Pinpoint the cell where the given text exists, returning its [X, Y] midpoint coordinate. 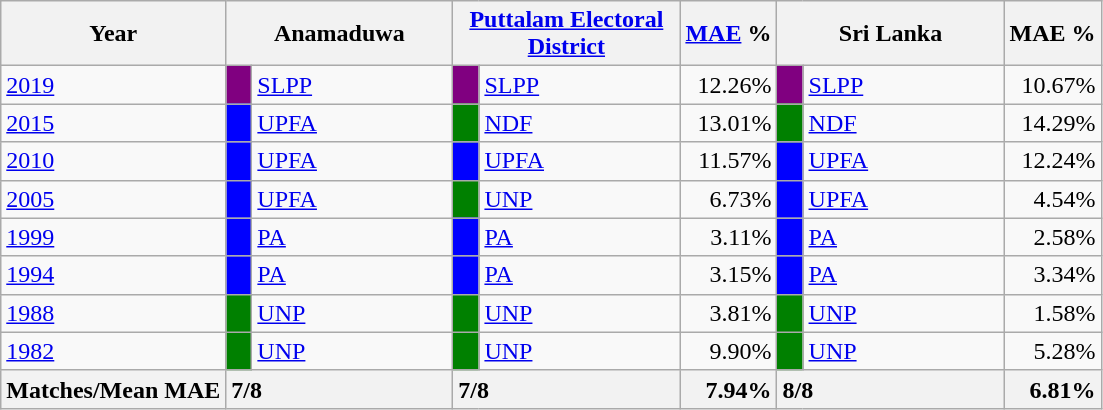
3.11% [728, 237]
1999 [114, 237]
1988 [114, 313]
8/8 [890, 389]
10.67% [1052, 85]
2010 [114, 161]
Matches/Mean MAE [114, 389]
7.94% [728, 389]
3.81% [728, 313]
13.01% [728, 123]
Sri Lanka [890, 34]
2.58% [1052, 237]
2005 [114, 199]
3.15% [728, 275]
3.34% [1052, 275]
Year [114, 34]
11.57% [728, 161]
2019 [114, 85]
12.26% [728, 85]
1982 [114, 351]
12.24% [1052, 161]
Puttalam Electoral District [566, 34]
6.81% [1052, 389]
6.73% [728, 199]
1.58% [1052, 313]
9.90% [728, 351]
5.28% [1052, 351]
14.29% [1052, 123]
Anamaduwa [340, 34]
4.54% [1052, 199]
2015 [114, 123]
1994 [114, 275]
